Return the (x, y) coordinate for the center point of the cell that contains the specified text.  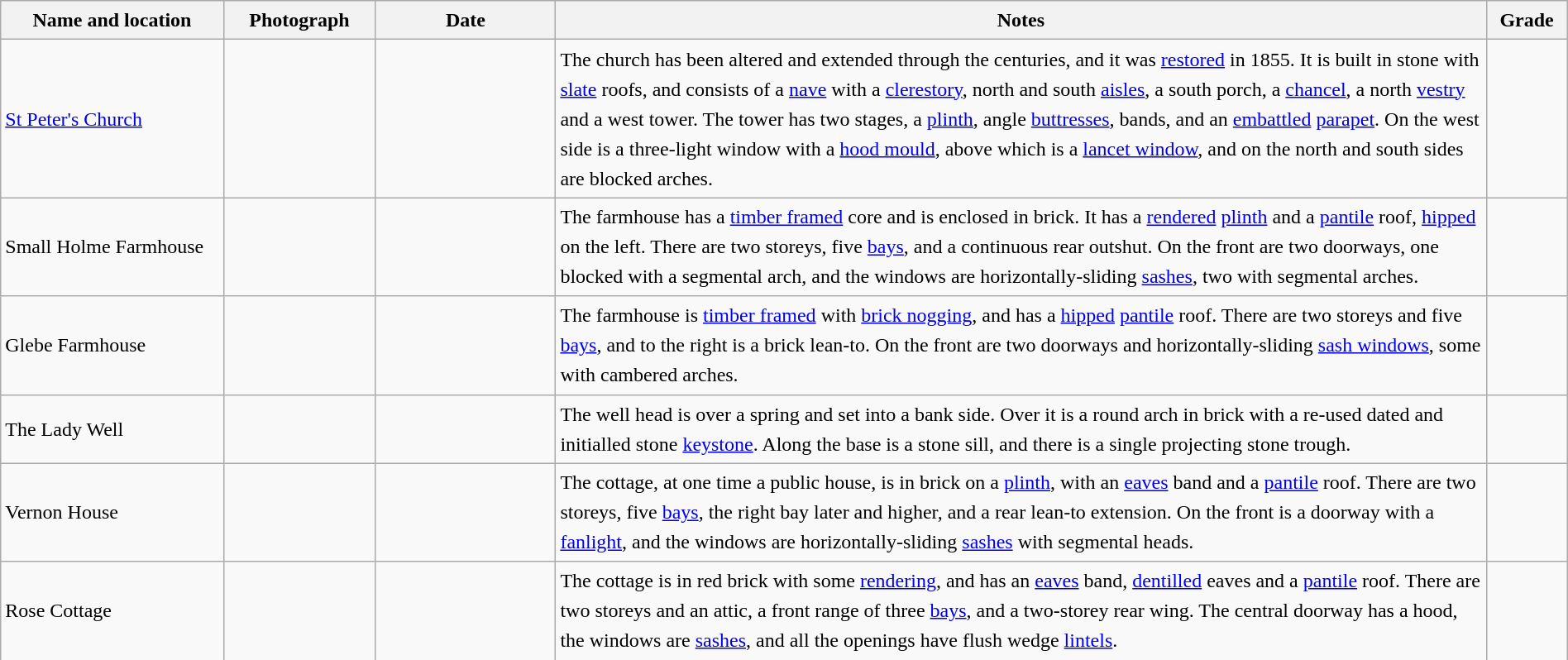
Vernon House (112, 513)
Name and location (112, 20)
Date (466, 20)
Small Holme Farmhouse (112, 246)
Rose Cottage (112, 610)
Grade (1527, 20)
Photograph (299, 20)
Notes (1021, 20)
Glebe Farmhouse (112, 346)
The Lady Well (112, 428)
St Peter's Church (112, 119)
